Output the (X, Y) coordinate of the center of the cell containing the given text.  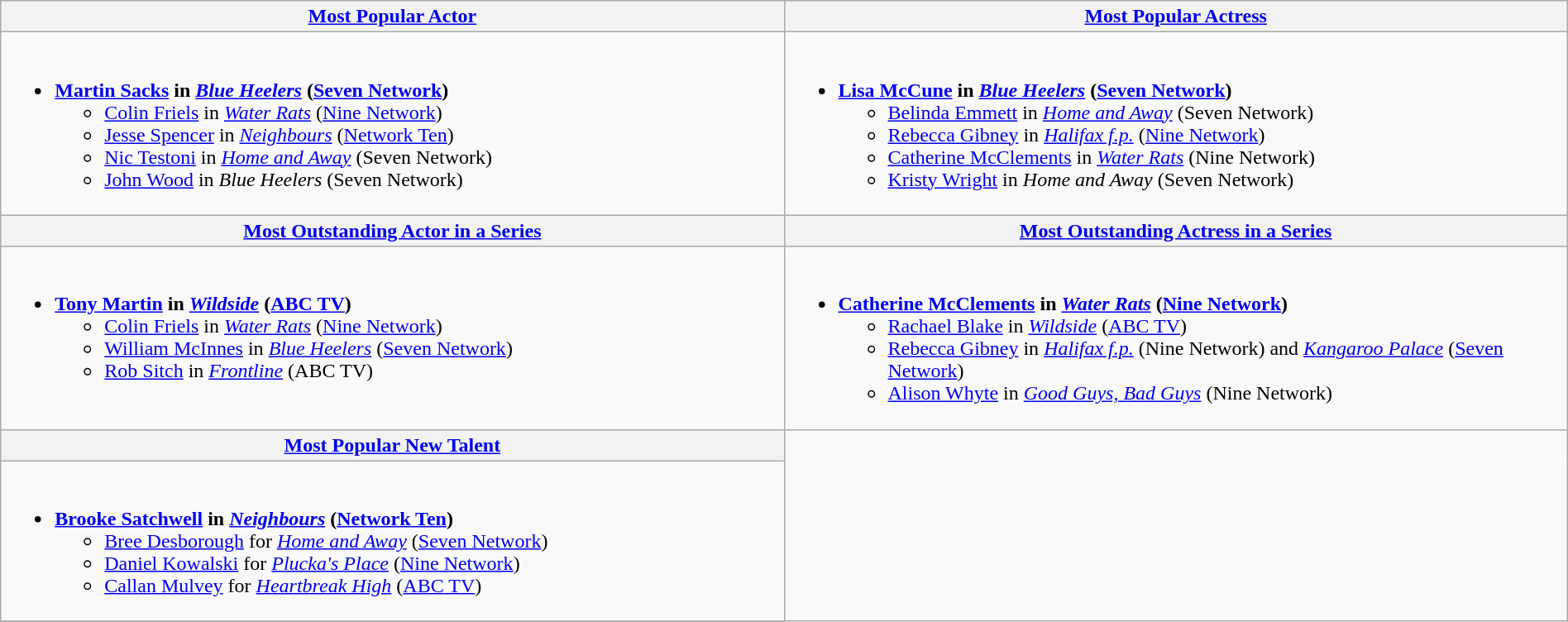
Most Popular Actor (392, 17)
Most Outstanding Actor in a Series (392, 231)
Most Outstanding Actress in a Series (1176, 231)
Most Popular New Talent (392, 445)
Most Popular Actress (1176, 17)
